For the text-containing cell, return its midpoint in [x, y] coordinate format. 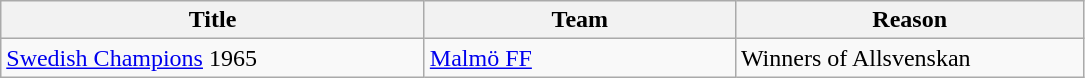
Title [213, 20]
Team [580, 20]
Reason [910, 20]
Winners of Allsvenskan [910, 58]
Malmö FF [580, 58]
Swedish Champions 1965 [213, 58]
